Scan for the cell matching the given text and deliver its [x, y] coordinate at center. 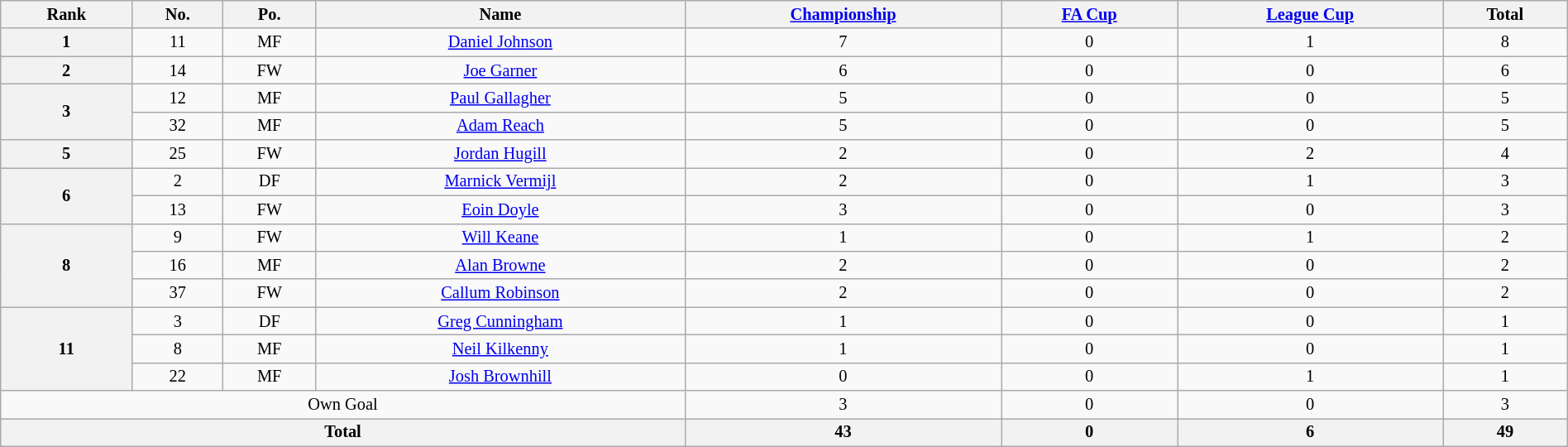
Paul Gallagher [501, 98]
Own Goal [342, 405]
Name [501, 14]
Callum Robinson [501, 293]
No. [178, 14]
43 [843, 432]
49 [1505, 432]
7 [843, 42]
Josh Brownhill [501, 377]
Neil Kilkenny [501, 348]
Rank [66, 14]
Jordan Hugill [501, 154]
Adam Reach [501, 126]
4 [1505, 154]
9 [178, 238]
Daniel Johnson [501, 42]
Championship [843, 14]
22 [178, 377]
12 [178, 98]
Joe Garner [501, 70]
32 [178, 126]
Greg Cunningham [501, 321]
Will Keane [501, 238]
League Cup [1310, 14]
16 [178, 265]
Alan Browne [501, 265]
37 [178, 293]
Eoin Doyle [501, 209]
14 [178, 70]
Po. [270, 14]
25 [178, 154]
FA Cup [1090, 14]
13 [178, 209]
Marnick Vermijl [501, 181]
